Output the [X, Y] coordinate of the center of the cell containing the given text.  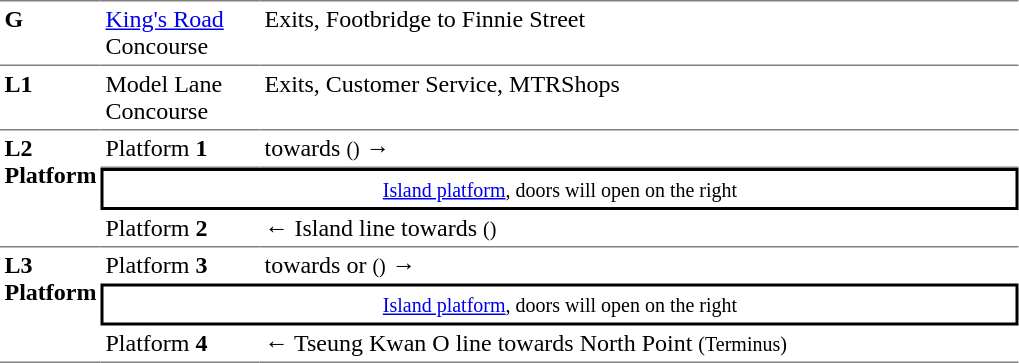
Platform 2 [180, 229]
King's Road Concourse [180, 32]
Exits, Customer Service, MTRShops [640, 97]
towards () → [640, 149]
Platform 1 [180, 149]
Exits, Footbridge to Finnie Street [640, 32]
G [50, 32]
← Island line towards () [640, 229]
Model Lane Concourse [180, 97]
L2Platform [50, 188]
towards or () → [640, 266]
L1 [50, 97]
Platform 3 [180, 266]
